Determine the (x, y) coordinate at the center of the cell enclosing the given text.  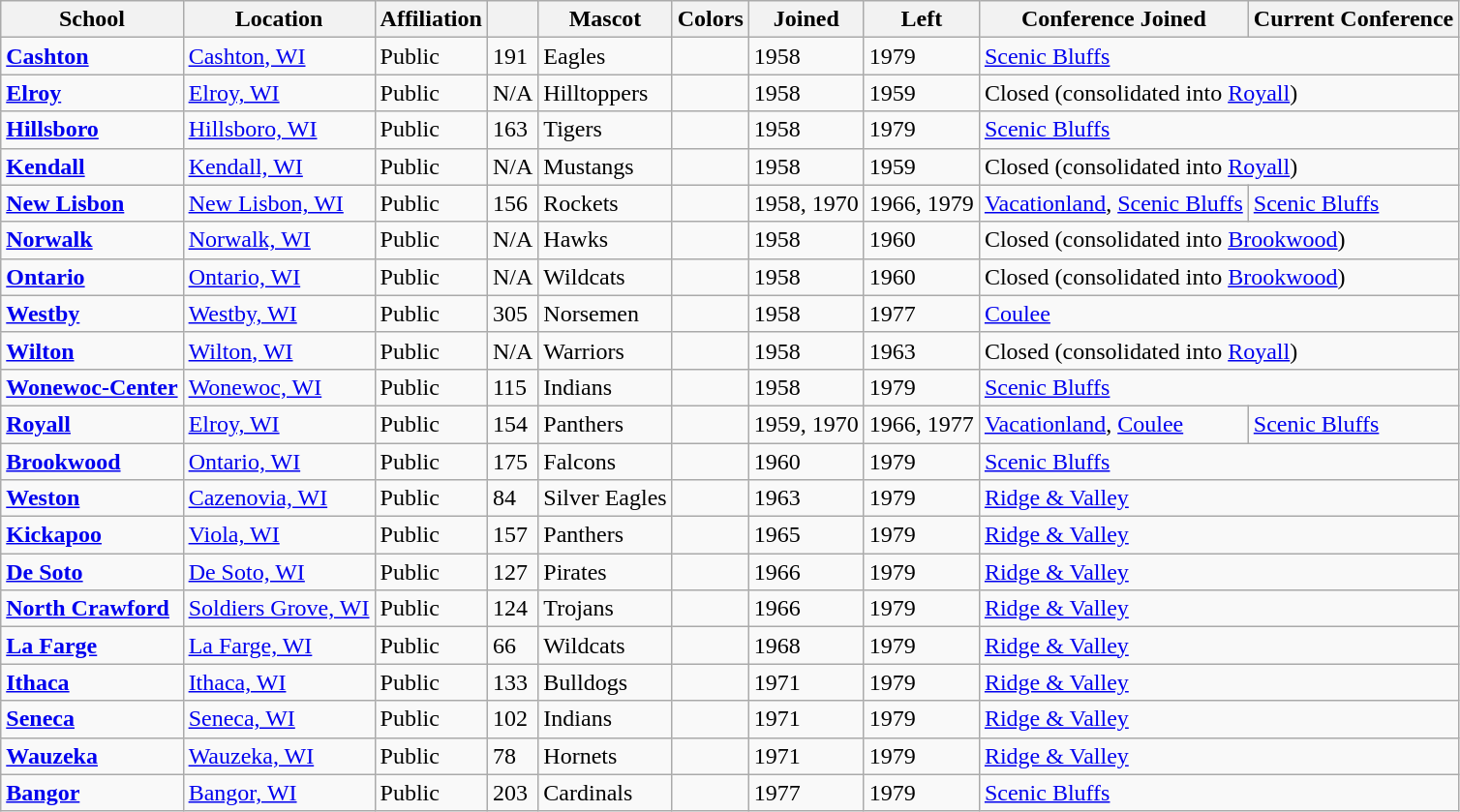
Mustangs (605, 166)
Trojans (605, 609)
Location (279, 19)
175 (512, 462)
Cashton (92, 56)
Hillsboro, WI (279, 130)
1958, 1970 (806, 203)
124 (512, 609)
Norsemen (605, 314)
84 (512, 498)
Wauzeka, WI (279, 756)
Ontario (92, 277)
Wonewoc, WI (279, 387)
Hilltoppers (605, 93)
Eagles (605, 56)
Colors (711, 19)
Wonewoc-Center (92, 387)
115 (512, 387)
Weston (92, 498)
Kendall (92, 166)
Wauzeka (92, 756)
305 (512, 314)
1966, 1979 (922, 203)
De Soto, WI (279, 572)
Brookwood (92, 462)
De Soto (92, 572)
Affiliation (431, 19)
Vacationland, Coulee (1113, 424)
Cazenovia, WI (279, 498)
66 (512, 646)
New Lisbon, WI (279, 203)
Cashton, WI (279, 56)
Seneca, WI (279, 719)
1965 (806, 535)
Westby (92, 314)
Left (922, 19)
154 (512, 424)
Soldiers Grove, WI (279, 609)
Coulee (1218, 314)
North Crawford (92, 609)
1966, 1977 (922, 424)
Seneca (92, 719)
Hornets (605, 756)
Current Conference (1354, 19)
Rockets (605, 203)
Tigers (605, 130)
Bangor (92, 793)
Joined (806, 19)
Hillsboro (92, 130)
Hawks (605, 240)
Kendall, WI (279, 166)
Bulldogs (605, 682)
133 (512, 682)
Westby, WI (279, 314)
Norwalk (92, 240)
156 (512, 203)
Ithaca, WI (279, 682)
La Farge, WI (279, 646)
191 (512, 56)
Mascot (605, 19)
Bangor, WI (279, 793)
New Lisbon (92, 203)
Royall (92, 424)
127 (512, 572)
1959, 1970 (806, 424)
Warriors (605, 350)
Norwalk, WI (279, 240)
Conference Joined (1113, 19)
Falcons (605, 462)
Wilton, WI (279, 350)
1968 (806, 646)
Ithaca (92, 682)
Kickapoo (92, 535)
La Farge (92, 646)
102 (512, 719)
Silver Eagles (605, 498)
Viola, WI (279, 535)
Vacationland, Scenic Bluffs (1113, 203)
Wilton (92, 350)
163 (512, 130)
School (92, 19)
157 (512, 535)
78 (512, 756)
Cardinals (605, 793)
Elroy (92, 93)
Pirates (605, 572)
203 (512, 793)
